Pinpoint the cell where the given text exists, returning its [X, Y] midpoint coordinate. 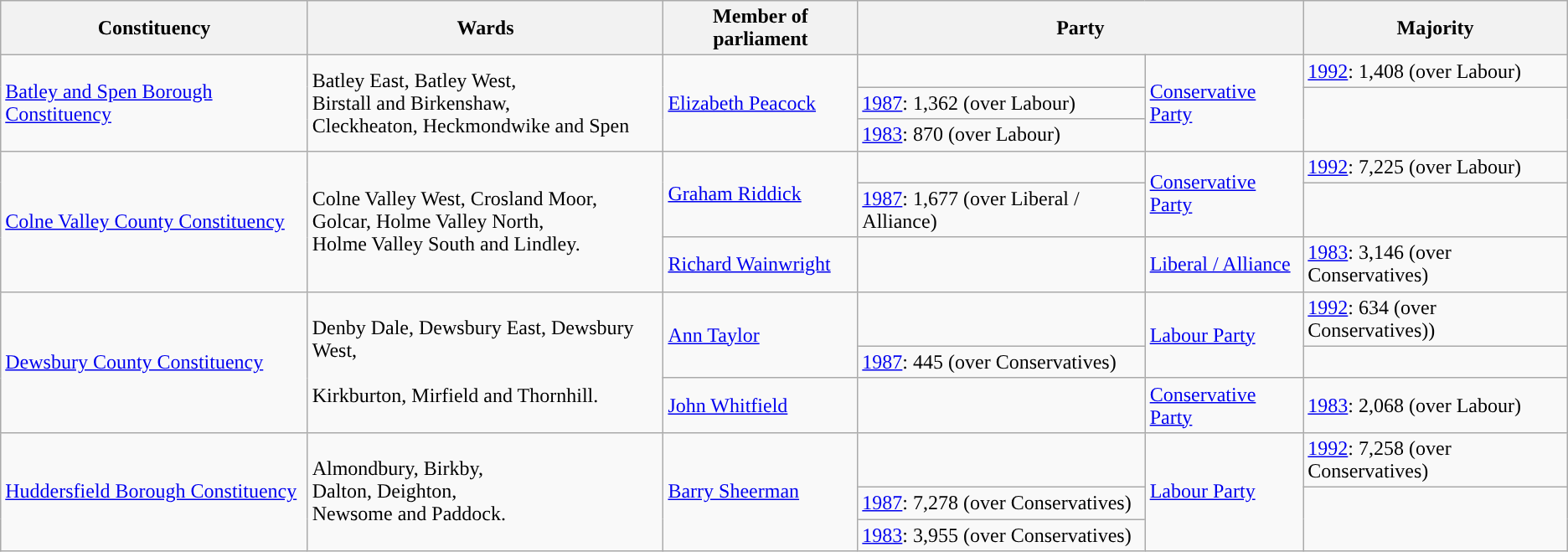
Dewsbury County Constituency [154, 362]
1983: 870 (over Labour) [1002, 135]
1983: 3,146 (over Conservatives) [1436, 265]
Elizabeth Peacock [761, 103]
Liberal / Alliance [1225, 265]
Richard Wainwright [761, 265]
Ann Taylor [761, 335]
Majority [1436, 28]
Constituency [154, 28]
1987: 1,677 (over Liberal / Alliance) [1002, 209]
1992: 634 (over Conservatives)) [1436, 318]
Graham Riddick [761, 194]
1987: 1,362 (over Labour) [1002, 103]
1992: 1,408 (over Labour) [1436, 71]
Huddersfield Borough Constituency [154, 491]
Barry Sheerman [761, 491]
Batley and Spen Borough Constituency [154, 103]
Colne Valley County Constituency [154, 221]
Batley East, Batley West, Birstall and Birkenshaw, Cleckheaton, Heckmondwike and Spen [486, 103]
1987: 7,278 (over Conservatives) [1002, 503]
Party [1081, 28]
John Whitfield [761, 405]
Member of parliament [761, 28]
Colne Valley West, Crosland Moor, Golcar, Holme Valley North, Holme Valley South and Lindley. [486, 221]
1992: 7,225 (over Labour) [1436, 167]
1983: 3,955 (over Conservatives) [1002, 535]
Wards [486, 28]
Almondbury, Birkby, Dalton, Deighton, Newsome and Paddock. [486, 491]
1987: 445 (over Conservatives) [1002, 362]
1992: 7,258 (over Conservatives) [1436, 459]
1983: 2,068 (over Labour) [1436, 405]
Denby Dale, Dewsbury East, Dewsbury West, Kirkburton, Mirfield and Thornhill. [486, 362]
